Determine the [X, Y] coordinate at the center of the cell enclosing the given text.  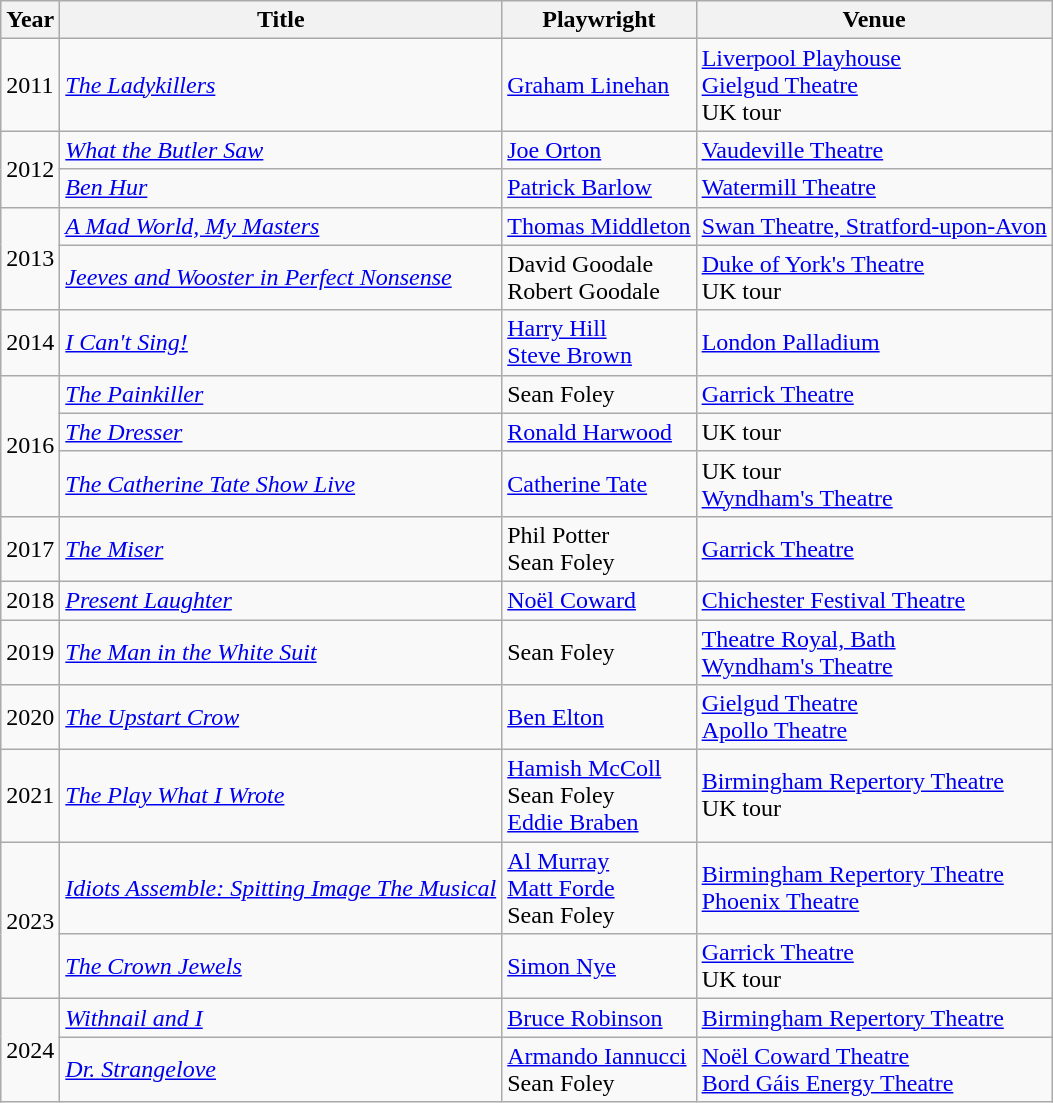
Armando IannucciSean Foley [599, 1070]
Dr. Strangelove [281, 1070]
2017 [30, 548]
Playwright [599, 20]
Present Laughter [281, 600]
Birmingham Repertory Theatre [874, 1018]
Jeeves and Wooster in Perfect Nonsense [281, 278]
2011 [30, 85]
Birmingham Repertory TheatrePhoenix Theatre [874, 888]
UK tourWyndham's Theatre [874, 484]
Gielgud TheatreApollo Theatre [874, 718]
Birmingham Repertory TheatreUK tour [874, 796]
Noël Coward TheatreBord Gáis Energy Theatre [874, 1070]
The Painkiller [281, 394]
The Catherine Tate Show Live [281, 484]
A Mad World, My Masters [281, 226]
2024 [30, 1050]
Noël Coward [599, 600]
2013 [30, 258]
Vaudeville Theatre [874, 150]
Joe Orton [599, 150]
Ronald Harwood [599, 432]
Patrick Barlow [599, 188]
2014 [30, 342]
Idiots Assemble: Spitting Image The Musical [281, 888]
Al MurrayMatt FordeSean Foley [599, 888]
Phil PotterSean Foley [599, 548]
Year [30, 20]
Chichester Festival Theatre [874, 600]
Ben Elton [599, 718]
2018 [30, 600]
The Upstart Crow [281, 718]
2020 [30, 718]
The Dresser [281, 432]
Title [281, 20]
2016 [30, 446]
Venue [874, 20]
Watermill Theatre [874, 188]
Graham Linehan [599, 85]
Garrick TheatreUK tour [874, 966]
Liverpool PlayhouseGielgud TheatreUK tour [874, 85]
The Man in the White Suit [281, 652]
Ben Hur [281, 188]
UK tour [874, 432]
Duke of York's TheatreUK tour [874, 278]
2023 [30, 920]
Withnail and I [281, 1018]
Hamish McCollSean FoleyEddie Braben [599, 796]
London Palladium [874, 342]
David GoodaleRobert Goodale [599, 278]
I Can't Sing! [281, 342]
2012 [30, 169]
Simon Nye [599, 966]
Thomas Middleton [599, 226]
Swan Theatre, Stratford-upon-Avon [874, 226]
The Play What I Wrote [281, 796]
Harry HillSteve Brown [599, 342]
Bruce Robinson [599, 1018]
What the Butler Saw [281, 150]
2021 [30, 796]
The Ladykillers [281, 85]
The Crown Jewels [281, 966]
The Miser [281, 548]
Theatre Royal, BathWyndham's Theatre [874, 652]
2019 [30, 652]
Catherine Tate [599, 484]
